Return the (X, Y) coordinate for the center point of the cell that contains the specified text.  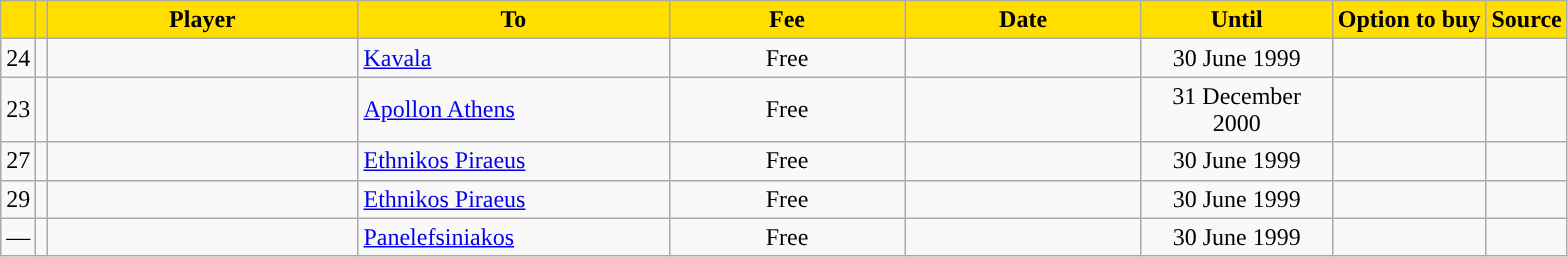
Source (1526, 20)
Kavala (514, 58)
Fee (787, 20)
24 (18, 58)
27 (18, 161)
Panelefsiniakos (514, 237)
— (18, 237)
To (514, 20)
29 (18, 199)
Date (1023, 20)
23 (18, 110)
Option to buy (1409, 20)
Player (202, 20)
Apollon Athens (514, 110)
31 December 2000 (1236, 110)
Until (1236, 20)
